Find where the given text appears and provide that cell's center as (x, y) coordinate. 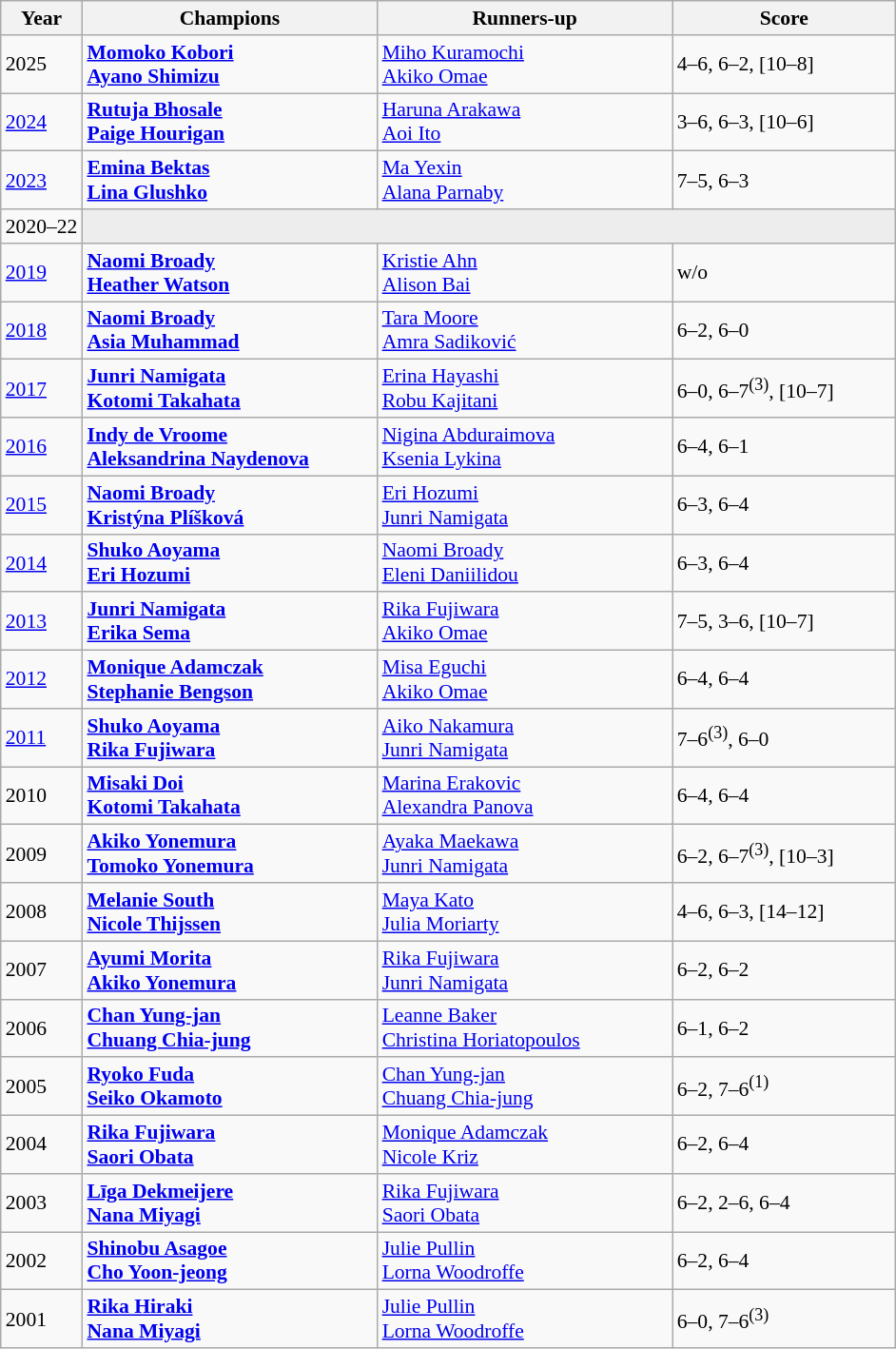
Nigina Abduraimova Ksenia Lykina (525, 447)
Leanne Baker Christina Horiatopoulos (525, 1027)
2001 (42, 1319)
Junri Namigata Kotomi Takahata (229, 388)
4–6, 6–3, [14–12] (784, 911)
2019 (42, 272)
2003 (42, 1202)
2008 (42, 911)
Naomi Broady Kristýna Plíšková (229, 504)
Haruna Arakawa Aoi Ito (525, 122)
6–2, 6–0 (784, 331)
Erina Hayashi Robu Kajitani (525, 388)
Momoko Kobori Ayano Shimizu (229, 65)
2020–22 (42, 226)
Score (784, 18)
Ayaka Maekawa Junri Namigata (525, 854)
4–6, 6–2, [10–8] (784, 65)
2009 (42, 854)
Champions (229, 18)
2006 (42, 1027)
Rutuja Bhosale Paige Hourigan (229, 122)
2025 (42, 65)
Marina Erakovic Alexandra Panova (525, 795)
2023 (42, 181)
Aiko Nakamura Junri Namigata (525, 738)
6–1, 6–2 (784, 1027)
Runners-up (525, 18)
Misaki Doi Kotomi Takahata (229, 795)
Emina Bektas Lina Glushko (229, 181)
7–5, 6–3 (784, 181)
Ma Yexin Alana Parnaby (525, 181)
2013 (42, 622)
7–5, 3–6, [10–7] (784, 622)
2018 (42, 331)
6–2, 7–6(1) (784, 1086)
Rika Fujiwara Junri Namigata (525, 970)
Indy de Vroome Aleksandrina Naydenova (229, 447)
2017 (42, 388)
Junri Namigata Erika Sema (229, 622)
6–0, 6–7(3), [10–7] (784, 388)
2011 (42, 738)
Miho Kuramochi Akiko Omae (525, 65)
Naomi Broady Eleni Daniilidou (525, 563)
Monique Adamczak Stephanie Bengson (229, 679)
Year (42, 18)
6–0, 7–6(3) (784, 1319)
Kristie Ahn Alison Bai (525, 272)
Tara Moore Amra Sadiković (525, 331)
Akiko Yonemura Tomoko Yonemura (229, 854)
2010 (42, 795)
Rika Fujiwara Akiko Omae (525, 622)
Misa Eguchi Akiko Omae (525, 679)
Naomi Broady Asia Muhammad (229, 331)
Monique Adamczak Nicole Kriz (525, 1145)
2015 (42, 504)
Shinobu Asagoe Cho Yoon-jeong (229, 1261)
7–6(3), 6–0 (784, 738)
2004 (42, 1145)
2014 (42, 563)
Shuko Aoyama Rika Fujiwara (229, 738)
2002 (42, 1261)
Maya Kato Julia Moriarty (525, 911)
Ryoko Fuda Seiko Okamoto (229, 1086)
6–4, 6–1 (784, 447)
Līga Dekmeijere Nana Miyagi (229, 1202)
2005 (42, 1086)
6–2, 6–2 (784, 970)
2012 (42, 679)
Rika Hiraki Nana Miyagi (229, 1319)
Naomi Broady Heather Watson (229, 272)
Ayumi Morita Akiko Yonemura (229, 970)
6–2, 6–7(3), [10–3] (784, 854)
2024 (42, 122)
3–6, 6–3, [10–6] (784, 122)
Eri Hozumi Junri Namigata (525, 504)
2007 (42, 970)
6–2, 2–6, 6–4 (784, 1202)
Shuko Aoyama Eri Hozumi (229, 563)
2016 (42, 447)
w/o (784, 272)
Melanie South Nicole Thijssen (229, 911)
